Locate the cell with the specified text and output its [x, y] center coordinate. 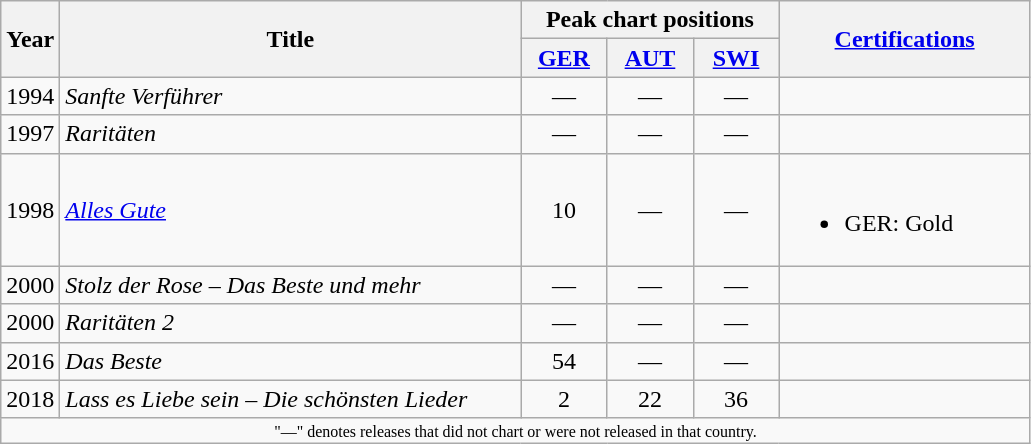
2 [564, 399]
Sanfte Verführer [290, 96]
10 [564, 210]
Year [30, 39]
22 [650, 399]
Raritäten [290, 134]
SWI [736, 58]
1998 [30, 210]
"—" denotes releases that did not chart or were not released in that country. [516, 430]
Raritäten 2 [290, 323]
GER [564, 58]
36 [736, 399]
Stolz der Rose – Das Beste und mehr [290, 285]
2018 [30, 399]
2016 [30, 361]
Peak chart positions [650, 20]
Certifications [904, 39]
AUT [650, 58]
1997 [30, 134]
Alles Gute [290, 210]
1994 [30, 96]
54 [564, 361]
GER: Gold [904, 210]
Das Beste [290, 361]
Lass es Liebe sein – Die schönsten Lieder [290, 399]
Title [290, 39]
